Pinpoint the cell where the given text exists, returning its [X, Y] midpoint coordinate. 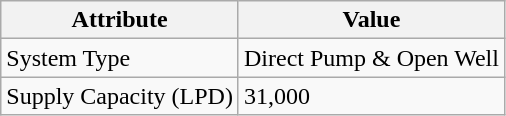
Value [371, 20]
31,000 [371, 96]
Attribute [120, 20]
Supply Capacity (LPD) [120, 96]
System Type [120, 58]
Direct Pump & Open Well [371, 58]
